Detect which cell encompasses the target text, then output its [x, y] center coordinate. 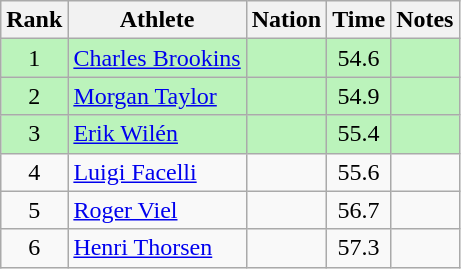
Notes [425, 20]
Henri Thorsen [157, 248]
54.9 [359, 96]
54.6 [359, 58]
Roger Viel [157, 210]
55.6 [359, 172]
Morgan Taylor [157, 96]
57.3 [359, 248]
Charles Brookins [157, 58]
Time [359, 20]
Rank [34, 20]
Nation [286, 20]
Athlete [157, 20]
55.4 [359, 134]
Luigi Facelli [157, 172]
56.7 [359, 210]
4 [34, 172]
Erik Wilén [157, 134]
3 [34, 134]
2 [34, 96]
1 [34, 58]
6 [34, 248]
5 [34, 210]
